Search for the cell housing the specified text and yield its [x, y] center coordinate. 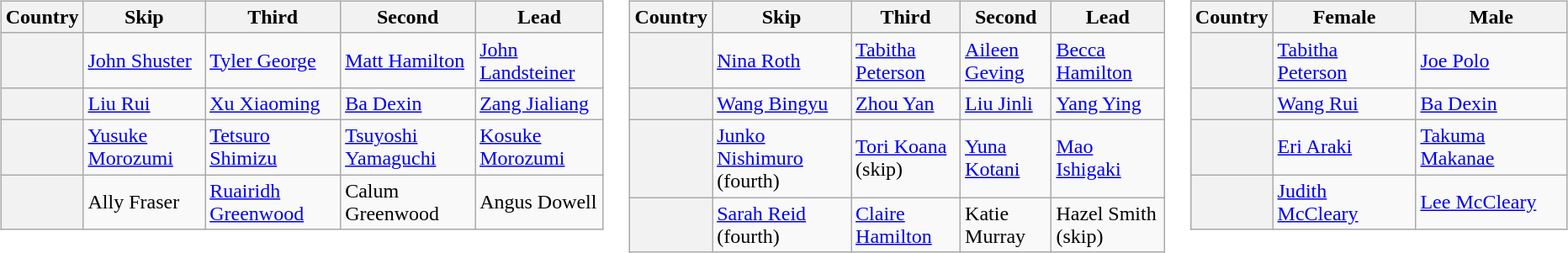
Female [1344, 17]
Katie Murray [1006, 224]
Judith McCleary [1344, 202]
Tetsuro Shimizu [273, 146]
Mao Ishigaki [1108, 158]
Joe Polo [1491, 61]
Lee McCleary [1491, 202]
Takuma Makanae [1491, 146]
Zang Jialiang [540, 103]
Sarah Reid (fourth) [782, 224]
Wang Bingyu [782, 103]
Yuna Kotani [1006, 158]
Eri Araki [1344, 146]
Xu Xiaoming [273, 103]
Liu Rui [145, 103]
Junko Nishimuro (fourth) [782, 158]
Nina Roth [782, 61]
Wang Rui [1344, 103]
Matt Hamilton [408, 61]
Kosuke Morozumi [540, 146]
Becca Hamilton [1108, 61]
John Landsteiner [540, 61]
Tori Koana (skip) [906, 158]
Liu Jinli [1006, 103]
Angus Dowell [540, 202]
Yang Ying [1108, 103]
Zhou Yan [906, 103]
John Shuster [145, 61]
Tsuyoshi Yamaguchi [408, 146]
Claire Hamilton [906, 224]
Calum Greenwood [408, 202]
Ally Fraser [145, 202]
Hazel Smith (skip) [1108, 224]
Tyler George [273, 61]
Aileen Geving [1006, 61]
Male [1491, 17]
Ruairidh Greenwood [273, 202]
Yusuke Morozumi [145, 146]
